Scan for the cell matching the given text and deliver its [x, y] coordinate at center. 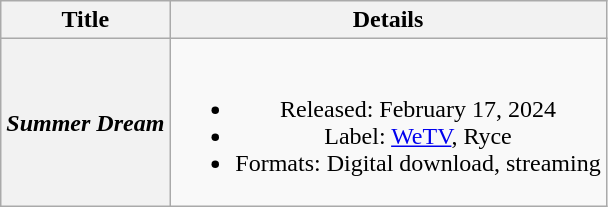
Details [388, 20]
Released: February 17, 2024Label: WeTV, RyceFormats: Digital download, streaming [388, 122]
Title [86, 20]
Summer Dream [86, 122]
